Extract the [X, Y] coordinate from the center of the cell holding the provided text.  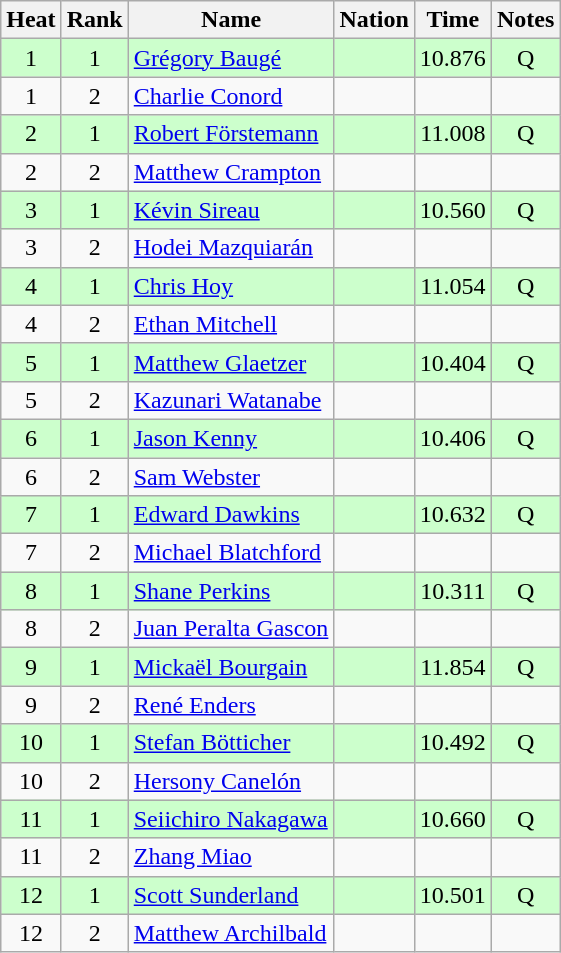
Ethan Mitchell [231, 324]
10.560 [452, 210]
10.632 [452, 515]
Sam Webster [231, 477]
Juan Peralta Gascon [231, 629]
Kazunari Watanabe [231, 400]
Seiichiro Nakagawa [231, 819]
10.492 [452, 743]
Time [452, 20]
Shane Perkins [231, 591]
Matthew Glaetzer [231, 362]
Chris Hoy [231, 286]
10.876 [452, 58]
Zhang Miao [231, 857]
Grégory Baugé [231, 58]
10.404 [452, 362]
10.406 [452, 438]
11.008 [452, 134]
Michael Blatchford [231, 553]
Scott Sunderland [231, 895]
Robert Förstemann [231, 134]
Hersony Canelón [231, 781]
10.311 [452, 591]
Mickaël Bourgain [231, 667]
Nation [374, 20]
Matthew Crampton [231, 172]
11.054 [452, 286]
Edward Dawkins [231, 515]
Stefan Bötticher [231, 743]
Rank [94, 20]
Hodei Mazquiarán [231, 248]
10.501 [452, 895]
Notes [525, 20]
Charlie Conord [231, 96]
Matthew Archilbald [231, 933]
10.660 [452, 819]
Jason Kenny [231, 438]
Name [231, 20]
Kévin Sireau [231, 210]
Heat [31, 20]
René Enders [231, 705]
11.854 [452, 667]
